Return [X, Y] of the center of cell containing provided text 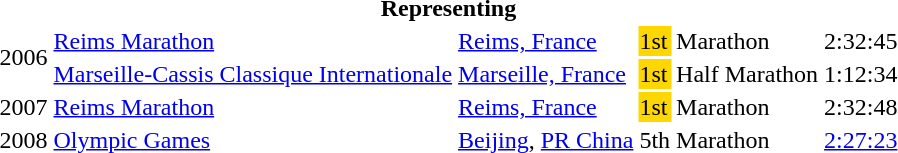
Marseille-Cassis Classique Internationale [253, 74]
Marseille, France [546, 74]
Half Marathon [748, 74]
